Scan for the cell matching the given text and deliver its [X, Y] coordinate at center. 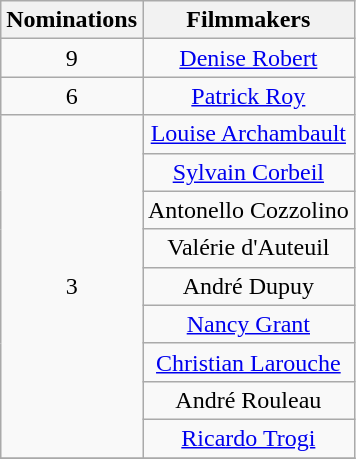
Antonello Cozzolino [248, 210]
Nancy Grant [248, 324]
André Rouleau [248, 400]
Christian Larouche [248, 362]
6 [72, 96]
Nominations [72, 20]
3 [72, 286]
Patrick Roy [248, 96]
9 [72, 58]
Valérie d'Auteuil [248, 248]
Louise Archambault [248, 134]
Ricardo Trogi [248, 438]
Filmmakers [248, 20]
André Dupuy [248, 286]
Denise Robert [248, 58]
Sylvain Corbeil [248, 172]
